From the cell containing the given text, extract its center point as [x, y] coordinate. 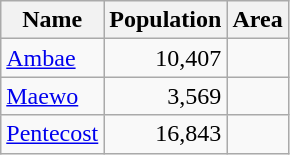
Population [166, 20]
Maewo [52, 96]
10,407 [166, 58]
Pentecost [52, 134]
3,569 [166, 96]
Area [258, 20]
16,843 [166, 134]
Name [52, 20]
Ambae [52, 58]
